Identify which cell holds the provided text, then report its [X, Y] central coordinate. 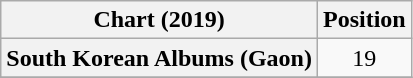
South Korean Albums (Gaon) [160, 58]
Position [364, 20]
Chart (2019) [160, 20]
19 [364, 58]
